Detect which cell encompasses the target text, then output its [X, Y] center coordinate. 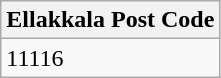
11116 [110, 58]
Ellakkala Post Code [110, 20]
